Scan for the cell matching the given text and deliver its [X, Y] coordinate at center. 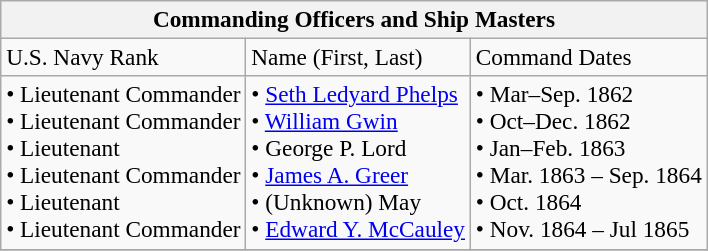
• Seth Ledyard Phelps• William Gwin• George P. Lord• James A. Greer• (Unknown) May• Edward Y. McCauley [358, 162]
Command Dates [588, 57]
Name (First, Last) [358, 57]
Commanding Officers and Ship Masters [354, 19]
U.S. Navy Rank [124, 57]
• Mar–Sep. 1862• Oct–Dec. 1862• Jan–Feb. 1863• Mar. 1863 – Sep. 1864• Oct. 1864• Nov. 1864 – Jul 1865 [588, 162]
• Lieutenant Commander• Lieutenant Commander• Lieutenant• Lieutenant Commander• Lieutenant• Lieutenant Commander [124, 162]
